Pinpoint the cell where the given text exists, returning its [x, y] midpoint coordinate. 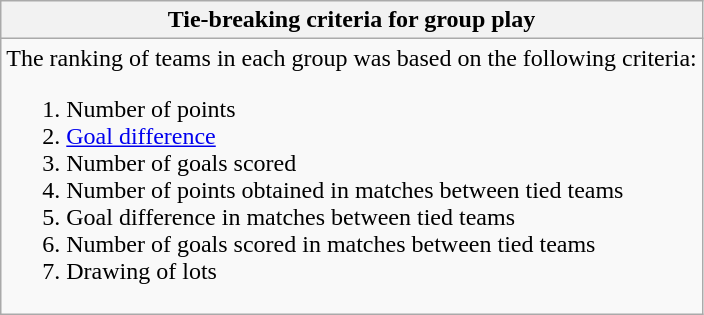
Tie-breaking criteria for group play [352, 20]
